For the text-containing cell, return its midpoint in (X, Y) coordinate format. 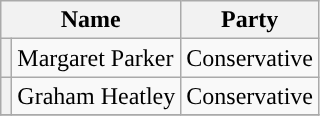
Graham Heatley (96, 96)
Name (91, 20)
Margaret Parker (96, 58)
Party (250, 20)
